Pinpoint the cell where the given text exists, returning its (x, y) midpoint coordinate. 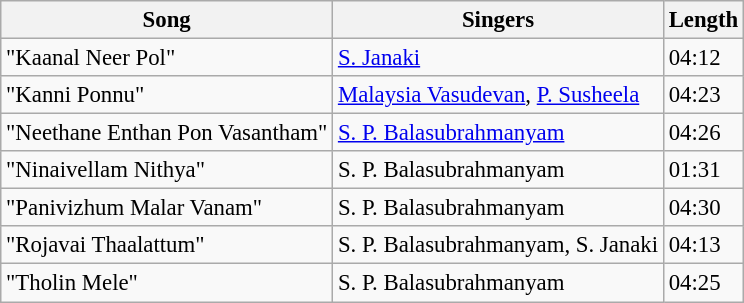
04:30 (703, 208)
04:23 (703, 95)
01:31 (703, 170)
04:12 (703, 58)
04:25 (703, 283)
"Tholin Mele" (167, 283)
"Kaanal Neer Pol" (167, 58)
S. Janaki (498, 58)
"Neethane Enthan Pon Vasantham" (167, 133)
S. P. Balasubrahmanyam, S. Janaki (498, 245)
Singers (498, 20)
"Rojavai Thaalattum" (167, 245)
04:26 (703, 133)
Malaysia Vasudevan, P. Susheela (498, 95)
"Panivizhum Malar Vanam" (167, 208)
Song (167, 20)
"Kanni Ponnu" (167, 95)
"Ninaivellam Nithya" (167, 170)
04:13 (703, 245)
Length (703, 20)
